Extract the (x, y) coordinate from the center of the cell holding the provided text.  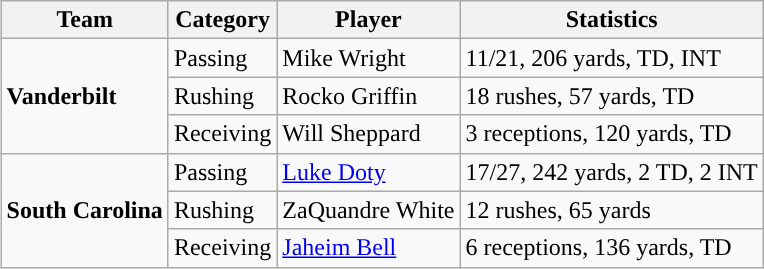
6 receptions, 136 yards, TD (612, 248)
Vanderbilt (84, 96)
3 receptions, 120 yards, TD (612, 134)
South Carolina (84, 210)
Jaheim Bell (368, 248)
Rocko Griffin (368, 96)
11/21, 206 yards, TD, INT (612, 58)
Team (84, 20)
Luke Doty (368, 172)
Player (368, 20)
12 rushes, 65 yards (612, 210)
17/27, 242 yards, 2 TD, 2 INT (612, 172)
Mike Wright (368, 58)
Statistics (612, 20)
Will Sheppard (368, 134)
18 rushes, 57 yards, TD (612, 96)
Category (222, 20)
ZaQuandre White (368, 210)
